Return [x, y] of the center of cell containing provided text 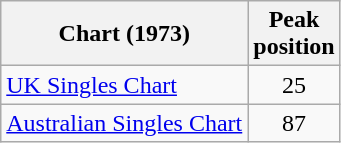
25 [294, 85]
Peakposition [294, 34]
Chart (1973) [124, 34]
87 [294, 123]
UK Singles Chart [124, 85]
Australian Singles Chart [124, 123]
